Locate the cell with the specified text and output its [X, Y] center coordinate. 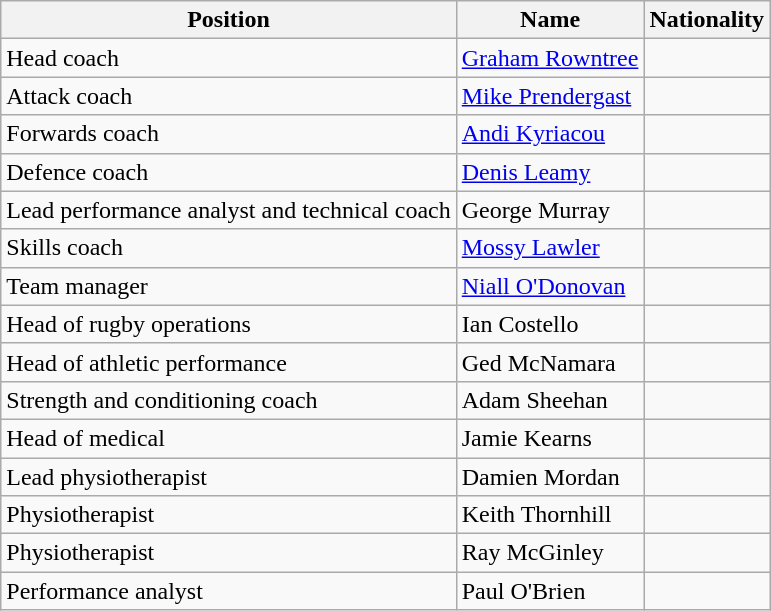
Graham Rowntree [550, 58]
Team manager [228, 286]
Andi Kyriacou [550, 134]
Performance analyst [228, 591]
Position [228, 20]
Keith Thornhill [550, 515]
Head of athletic performance [228, 362]
Strength and conditioning coach [228, 400]
Damien Mordan [550, 477]
George Murray [550, 210]
Nationality [707, 20]
Ian Costello [550, 324]
Head of medical [228, 438]
Head of rugby operations [228, 324]
Mike Prendergast [550, 96]
Jamie Kearns [550, 438]
Head coach [228, 58]
Lead physiotherapist [228, 477]
Ray McGinley [550, 553]
Skills coach [228, 248]
Forwards coach [228, 134]
Niall O'Donovan [550, 286]
Attack coach [228, 96]
Defence coach [228, 172]
Name [550, 20]
Ged McNamara [550, 362]
Lead performance analyst and technical coach [228, 210]
Denis Leamy [550, 172]
Mossy Lawler [550, 248]
Adam Sheehan [550, 400]
Paul O'Brien [550, 591]
